For the text-containing cell, return its midpoint in (X, Y) coordinate format. 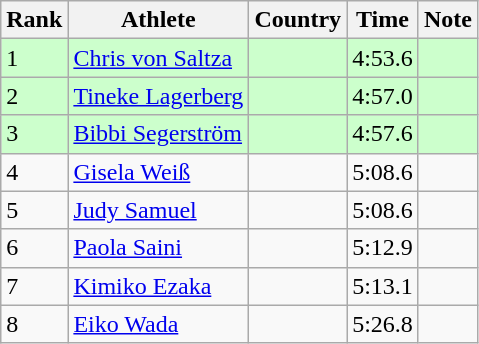
Athlete (158, 20)
Eiko Wada (158, 324)
4:57.0 (383, 96)
Note (448, 20)
5 (34, 210)
5:13.1 (383, 286)
Time (383, 20)
4 (34, 172)
Gisela Weiß (158, 172)
8 (34, 324)
7 (34, 286)
6 (34, 248)
Chris von Saltza (158, 58)
5:26.8 (383, 324)
4:57.6 (383, 134)
Rank (34, 20)
Paola Saini (158, 248)
1 (34, 58)
2 (34, 96)
4:53.6 (383, 58)
Judy Samuel (158, 210)
Kimiko Ezaka (158, 286)
3 (34, 134)
Country (298, 20)
5:12.9 (383, 248)
Bibbi Segerström (158, 134)
Tineke Lagerberg (158, 96)
